Search for the cell housing the specified text and yield its [x, y] center coordinate. 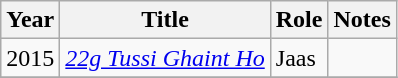
Role [299, 20]
2015 [30, 58]
Jaas [299, 58]
Year [30, 20]
Notes [362, 20]
Title [165, 20]
22g Tussi Ghaint Ho [165, 58]
